Locate the cell with the specified text and output its [x, y] center coordinate. 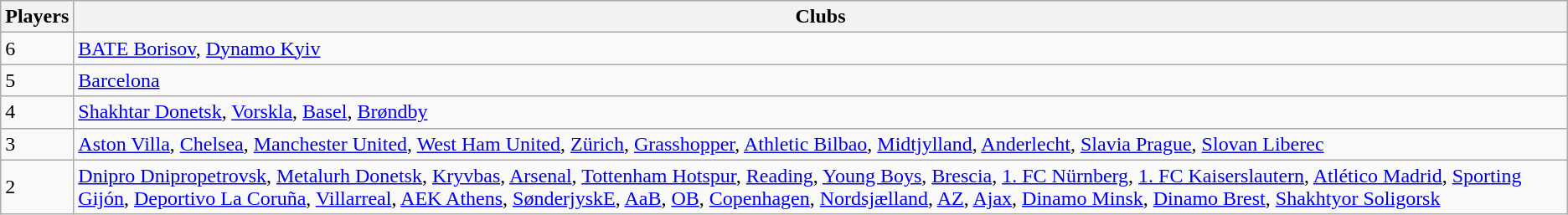
6 [37, 49]
5 [37, 80]
3 [37, 144]
4 [37, 112]
Players [37, 17]
2 [37, 187]
Barcelona [821, 80]
Shakhtar Donetsk, Vorskla, Basel, Brøndby [821, 112]
BATE Borisov, Dynamo Kyiv [821, 49]
Clubs [821, 17]
